Locate the cell with the specified text and output its (x, y) center coordinate. 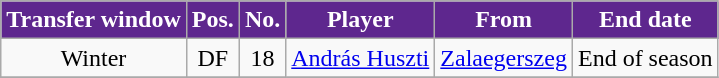
Zalaegerszeg (504, 58)
End of season (645, 58)
From (504, 20)
Winter (94, 58)
András Huszti (360, 58)
Pos. (212, 20)
No. (262, 20)
18 (262, 58)
End date (645, 20)
Player (360, 20)
DF (212, 58)
Transfer window (94, 20)
